Return the (X, Y) coordinate for the center point of the cell that contains the specified text.  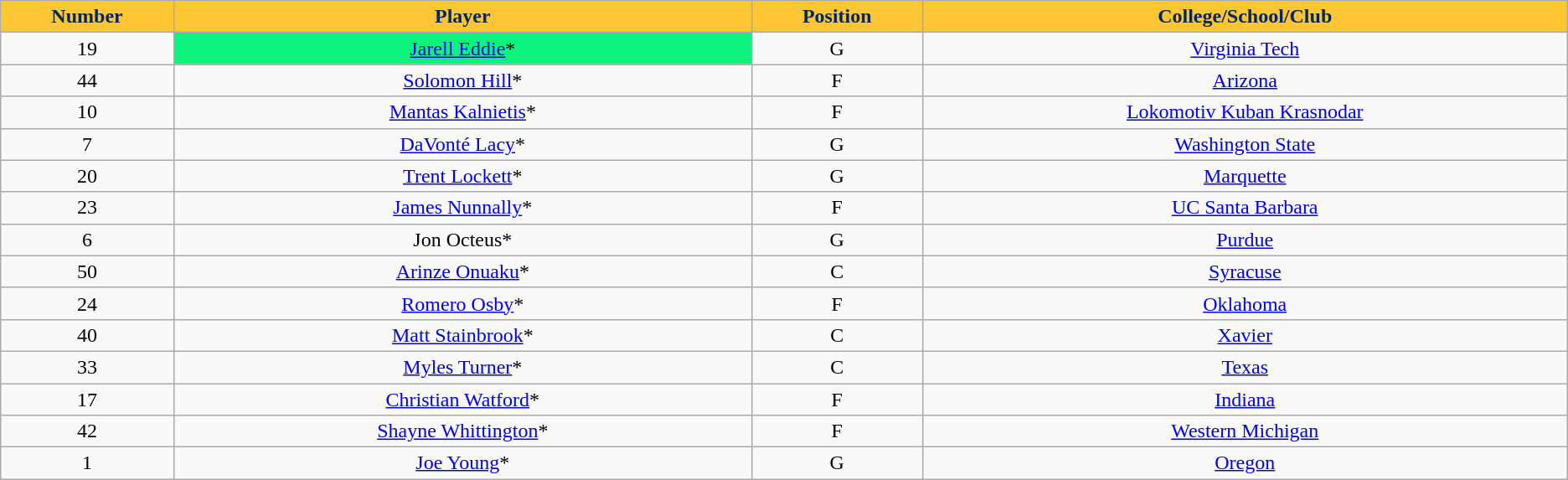
7 (87, 144)
Joe Young* (462, 463)
Matt Stainbrook* (462, 335)
Xavier (1245, 335)
17 (87, 400)
Texas (1245, 367)
UC Santa Barbara (1245, 208)
Western Michigan (1245, 431)
6 (87, 240)
Position (837, 17)
40 (87, 335)
College/School/Club (1245, 17)
19 (87, 49)
Arinze Onuaku* (462, 271)
James Nunnally* (462, 208)
Mantas Kalnietis* (462, 112)
1 (87, 463)
Indiana (1245, 400)
23 (87, 208)
Player (462, 17)
Oklahoma (1245, 303)
50 (87, 271)
33 (87, 367)
Washington State (1245, 144)
Oregon (1245, 463)
Jon Octeus* (462, 240)
24 (87, 303)
Arizona (1245, 80)
Purdue (1245, 240)
Virginia Tech (1245, 49)
Christian Watford* (462, 400)
44 (87, 80)
Syracuse (1245, 271)
DaVonté Lacy* (462, 144)
Romero Osby* (462, 303)
20 (87, 176)
Jarell Eddie* (462, 49)
Lokomotiv Kuban Krasnodar (1245, 112)
42 (87, 431)
10 (87, 112)
Shayne Whittington* (462, 431)
Myles Turner* (462, 367)
Solomon Hill* (462, 80)
Number (87, 17)
Marquette (1245, 176)
Trent Lockett* (462, 176)
